Return the [x, y] coordinate for the center point of the cell that contains the specified text.  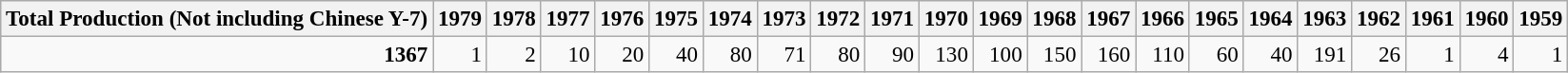
Total Production (Not including Chinese Y-7) [217, 19]
1367 [217, 55]
1971 [893, 19]
160 [1108, 55]
1965 [1217, 19]
20 [623, 55]
1979 [461, 19]
100 [1000, 55]
1974 [729, 19]
1969 [1000, 19]
191 [1325, 55]
1968 [1055, 19]
1975 [676, 19]
1960 [1487, 19]
1978 [514, 19]
1961 [1432, 19]
110 [1163, 55]
10 [567, 55]
1976 [623, 19]
130 [946, 55]
1959 [1540, 19]
1967 [1108, 19]
2 [514, 55]
150 [1055, 55]
26 [1379, 55]
60 [1217, 55]
90 [893, 55]
1977 [567, 19]
1964 [1270, 19]
71 [784, 55]
1972 [838, 19]
1962 [1379, 19]
4 [1487, 55]
1963 [1325, 19]
1966 [1163, 19]
1973 [784, 19]
1970 [946, 19]
